For the text-containing cell, return its midpoint in (X, Y) coordinate format. 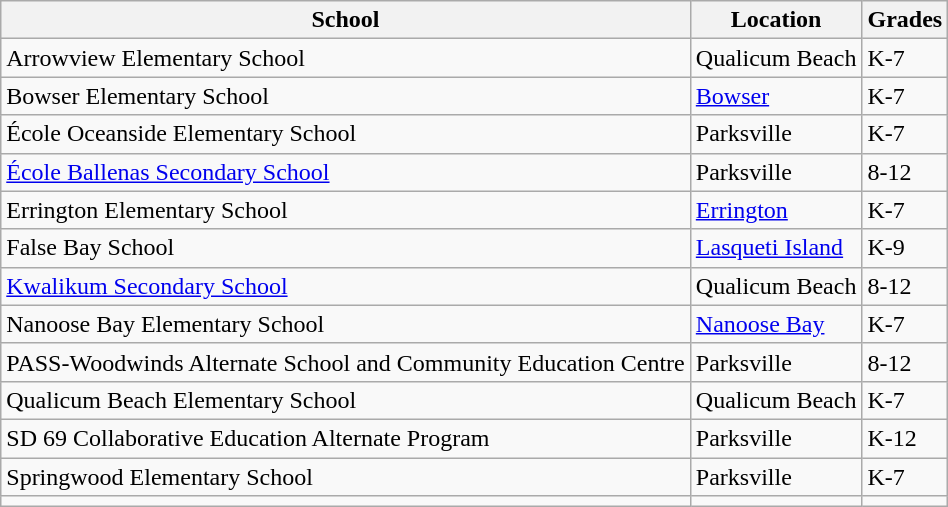
Springwood Elementary School (346, 477)
École Oceanside Elementary School (346, 134)
Qualicum Beach Elementary School (346, 400)
Nanoose Bay (776, 324)
Arrowview Elementary School (346, 58)
K-12 (905, 438)
PASS-Woodwinds Alternate School and Community Education Centre (346, 362)
École Ballenas Secondary School (346, 172)
Location (776, 20)
Kwalikum Secondary School (346, 286)
Nanoose Bay Elementary School (346, 324)
SD 69 Collaborative Education Alternate Program (346, 438)
Bowser (776, 96)
School (346, 20)
Errington Elementary School (346, 210)
Errington (776, 210)
K-9 (905, 248)
Bowser Elementary School (346, 96)
Lasqueti Island (776, 248)
False Bay School (346, 248)
Grades (905, 20)
